Return [X, Y] of the center of cell containing provided text 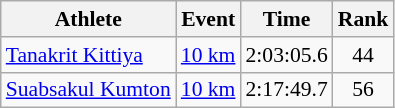
56 [364, 90]
Time [286, 19]
Suabsakul Kumton [88, 90]
44 [364, 55]
2:03:05.6 [286, 55]
2:17:49.7 [286, 90]
Athlete [88, 19]
Event [208, 19]
Rank [364, 19]
Tanakrit Kittiya [88, 55]
